Detect which cell encompasses the target text, then output its [x, y] center coordinate. 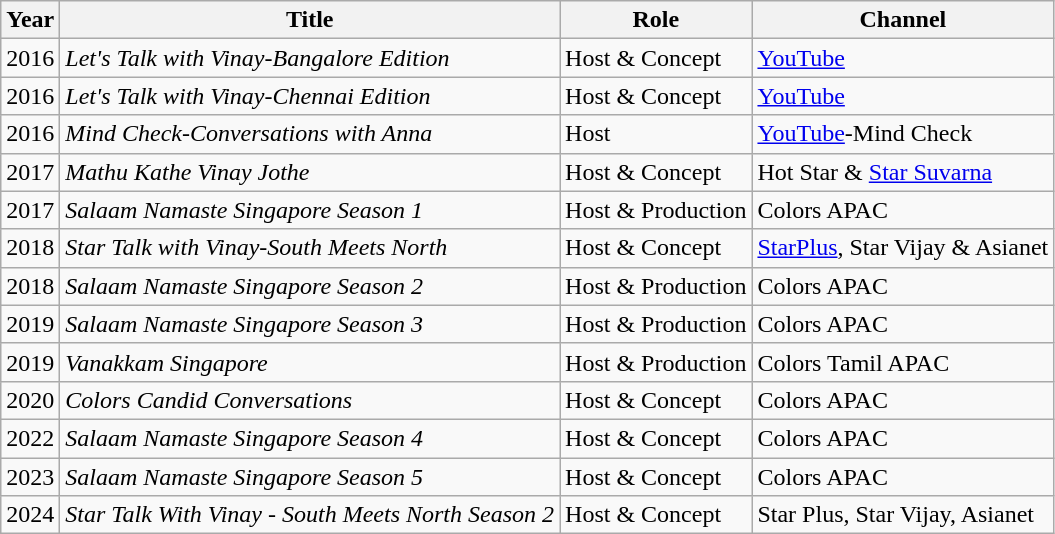
2023 [30, 477]
Channel [903, 20]
Salaam Namaste Singapore Season 3 [310, 324]
Colors Candid Conversations [310, 400]
Vanakkam Singapore [310, 362]
2024 [30, 515]
Mathu Kathe Vinay Jothe [310, 172]
Salaam Namaste Singapore Season 1 [310, 210]
Year [30, 20]
Mind Check-Conversations with Anna [310, 134]
Let's Talk with Vinay-Bangalore Edition [310, 58]
Host [656, 134]
2020 [30, 400]
Star Talk with Vinay-South Meets North [310, 248]
Salaam Namaste Singapore Season 2 [310, 286]
Title [310, 20]
Star Talk With Vinay - South Meets North Season 2 [310, 515]
2022 [30, 438]
Salaam Namaste Singapore Season 4 [310, 438]
Salaam Namaste Singapore Season 5 [310, 477]
Hot Star & Star Suvarna [903, 172]
Star Plus, Star Vijay, Asianet [903, 515]
StarPlus, Star Vijay & Asianet [903, 248]
YouTube-Mind Check [903, 134]
Let's Talk with Vinay-Chennai Edition [310, 96]
Role [656, 20]
Colors Tamil APAC [903, 362]
